Pinpoint the cell where the given text exists, returning its [X, Y] midpoint coordinate. 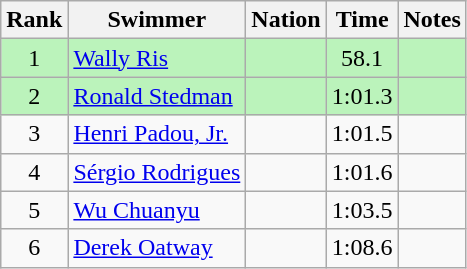
2 [34, 96]
1:08.6 [362, 248]
5 [34, 210]
Henri Padou, Jr. [157, 134]
58.1 [362, 58]
Derek Oatway [157, 248]
Wu Chuanyu [157, 210]
3 [34, 134]
1:01.6 [362, 172]
4 [34, 172]
Swimmer [157, 20]
1:01.5 [362, 134]
Ronald Stedman [157, 96]
Rank [34, 20]
Sérgio Rodrigues [157, 172]
Notes [432, 20]
1:01.3 [362, 96]
Wally Ris [157, 58]
6 [34, 248]
Nation [286, 20]
1 [34, 58]
Time [362, 20]
1:03.5 [362, 210]
